Locate the cell with the specified text and output its [x, y] center coordinate. 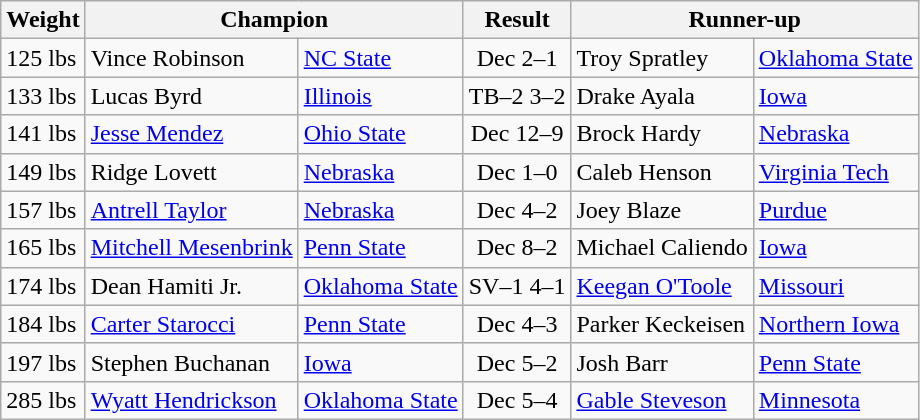
165 lbs [43, 248]
Weight [43, 20]
Dec 8–2 [517, 248]
174 lbs [43, 286]
Troy Spratley [662, 58]
Ohio State [380, 134]
Drake Ayala [662, 96]
149 lbs [43, 172]
TB–2 3–2 [517, 96]
Result [517, 20]
Purdue [836, 210]
Dec 1–0 [517, 172]
Josh Barr [662, 362]
Ridge Lovett [192, 172]
Mitchell Mesenbrink [192, 248]
Lucas Byrd [192, 96]
Dec 4–2 [517, 210]
Northern Iowa [836, 324]
184 lbs [43, 324]
Missouri [836, 286]
Keegan O'Toole [662, 286]
Caleb Henson [662, 172]
Virginia Tech [836, 172]
Runner-up [744, 20]
Wyatt Hendrickson [192, 400]
Dec 2–1 [517, 58]
285 lbs [43, 400]
Antrell Taylor [192, 210]
125 lbs [43, 58]
Joey Blaze [662, 210]
Minnesota [836, 400]
Parker Keckeisen [662, 324]
Brock Hardy [662, 134]
Vince Robinson [192, 58]
Michael Caliendo [662, 248]
141 lbs [43, 134]
Dean Hamiti Jr. [192, 286]
Carter Starocci [192, 324]
Illinois [380, 96]
Gable Steveson [662, 400]
197 lbs [43, 362]
Dec 5–4 [517, 400]
157 lbs [43, 210]
Jesse Mendez [192, 134]
Champion [274, 20]
Stephen Buchanan [192, 362]
Dec 5–2 [517, 362]
SV–1 4–1 [517, 286]
NC State [380, 58]
Dec 12–9 [517, 134]
Dec 4–3 [517, 324]
133 lbs [43, 96]
